Pinpoint the cell where the given text exists, returning its [x, y] midpoint coordinate. 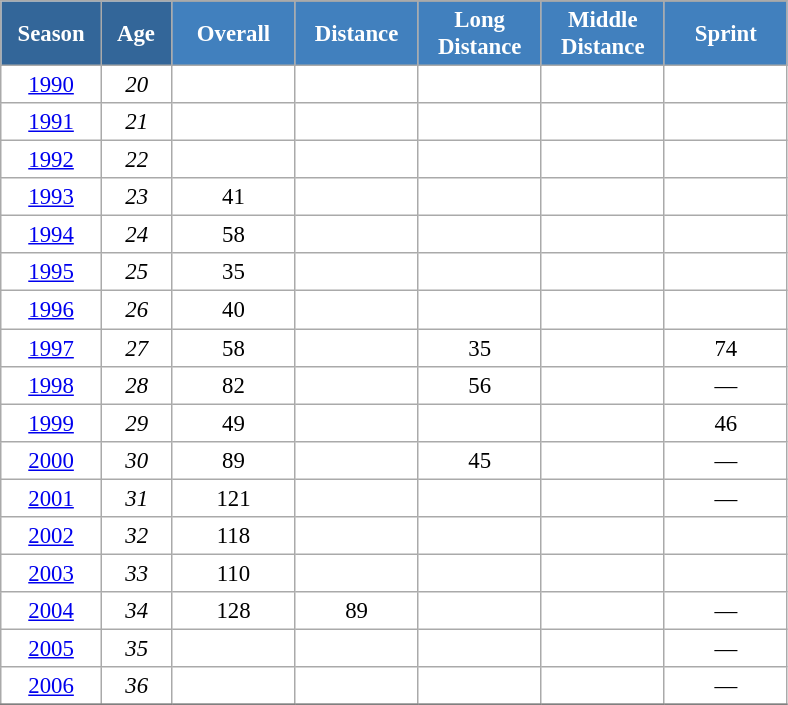
27 [136, 348]
110 [234, 573]
28 [136, 385]
Long Distance [480, 34]
21 [136, 122]
1990 [52, 85]
1992 [52, 160]
24 [136, 235]
121 [234, 498]
31 [136, 498]
40 [234, 310]
26 [136, 310]
118 [234, 536]
1997 [52, 348]
2003 [52, 573]
23 [136, 197]
2002 [52, 536]
Overall [234, 34]
29 [136, 423]
46 [726, 423]
Age [136, 34]
1995 [52, 273]
34 [136, 611]
82 [234, 385]
Middle Distance [602, 34]
1993 [52, 197]
33 [136, 573]
1991 [52, 122]
74 [726, 348]
2006 [52, 686]
Distance [356, 34]
2005 [52, 648]
56 [480, 385]
30 [136, 460]
25 [136, 273]
36 [136, 686]
1994 [52, 235]
Sprint [726, 34]
45 [480, 460]
2004 [52, 611]
128 [234, 611]
1996 [52, 310]
49 [234, 423]
41 [234, 197]
2001 [52, 498]
32 [136, 536]
1999 [52, 423]
Season [52, 34]
2000 [52, 460]
20 [136, 85]
22 [136, 160]
1998 [52, 385]
